Return [X, Y] of the center of cell containing provided text 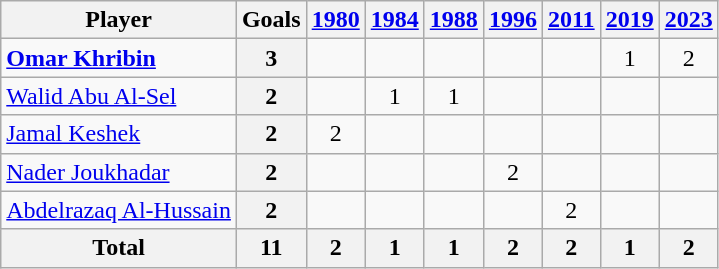
Omar Khribin [119, 58]
Walid Abu Al-Sel [119, 96]
2023 [688, 20]
Jamal Keshek [119, 134]
11 [271, 248]
Player [119, 20]
Total [119, 248]
2019 [630, 20]
1984 [394, 20]
1980 [336, 20]
Goals [271, 20]
Abdelrazaq Al-Hussain [119, 210]
3 [271, 58]
Nader Joukhadar [119, 172]
2011 [571, 20]
1996 [512, 20]
1988 [454, 20]
